Return the (X, Y) coordinate for the center point of the cell that contains the specified text.  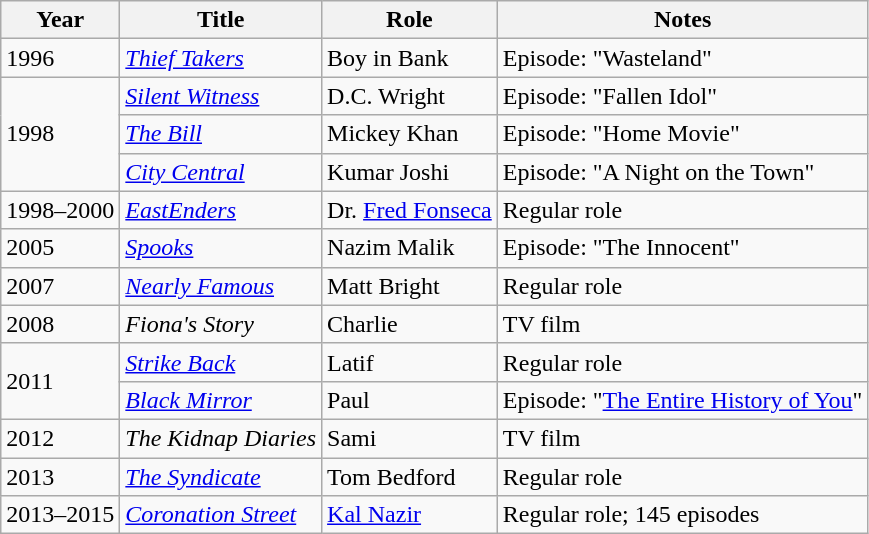
Regular role; 145 episodes (682, 515)
Paul (410, 400)
2007 (60, 286)
Role (410, 20)
Thief Takers (221, 58)
Episode: "A Night on the Town" (682, 172)
2005 (60, 248)
City Central (221, 172)
Silent Witness (221, 96)
2012 (60, 438)
1998–2000 (60, 210)
Matt Bright (410, 286)
Spooks (221, 248)
Nearly Famous (221, 286)
Dr. Fred Fonseca (410, 210)
Charlie (410, 324)
Episode: "Fallen Idol" (682, 96)
Episode: "The Entire History of You" (682, 400)
Nazim Malik (410, 248)
1998 (60, 134)
Episode: "The Innocent" (682, 248)
Strike Back (221, 362)
The Kidnap Diaries (221, 438)
Latif (410, 362)
The Syndicate (221, 477)
Coronation Street (221, 515)
Tom Bedford (410, 477)
Boy in Bank (410, 58)
D.C. Wright (410, 96)
Black Mirror (221, 400)
Notes (682, 20)
The Bill (221, 134)
2013–2015 (60, 515)
Kal Nazir (410, 515)
Title (221, 20)
2008 (60, 324)
2013 (60, 477)
Episode: "Home Movie" (682, 134)
Kumar Joshi (410, 172)
2011 (60, 381)
1996 (60, 58)
Sami (410, 438)
EastEnders (221, 210)
Episode: "Wasteland" (682, 58)
Fiona's Story (221, 324)
Year (60, 20)
Mickey Khan (410, 134)
